Locate the cell with the specified text and output its [X, Y] center coordinate. 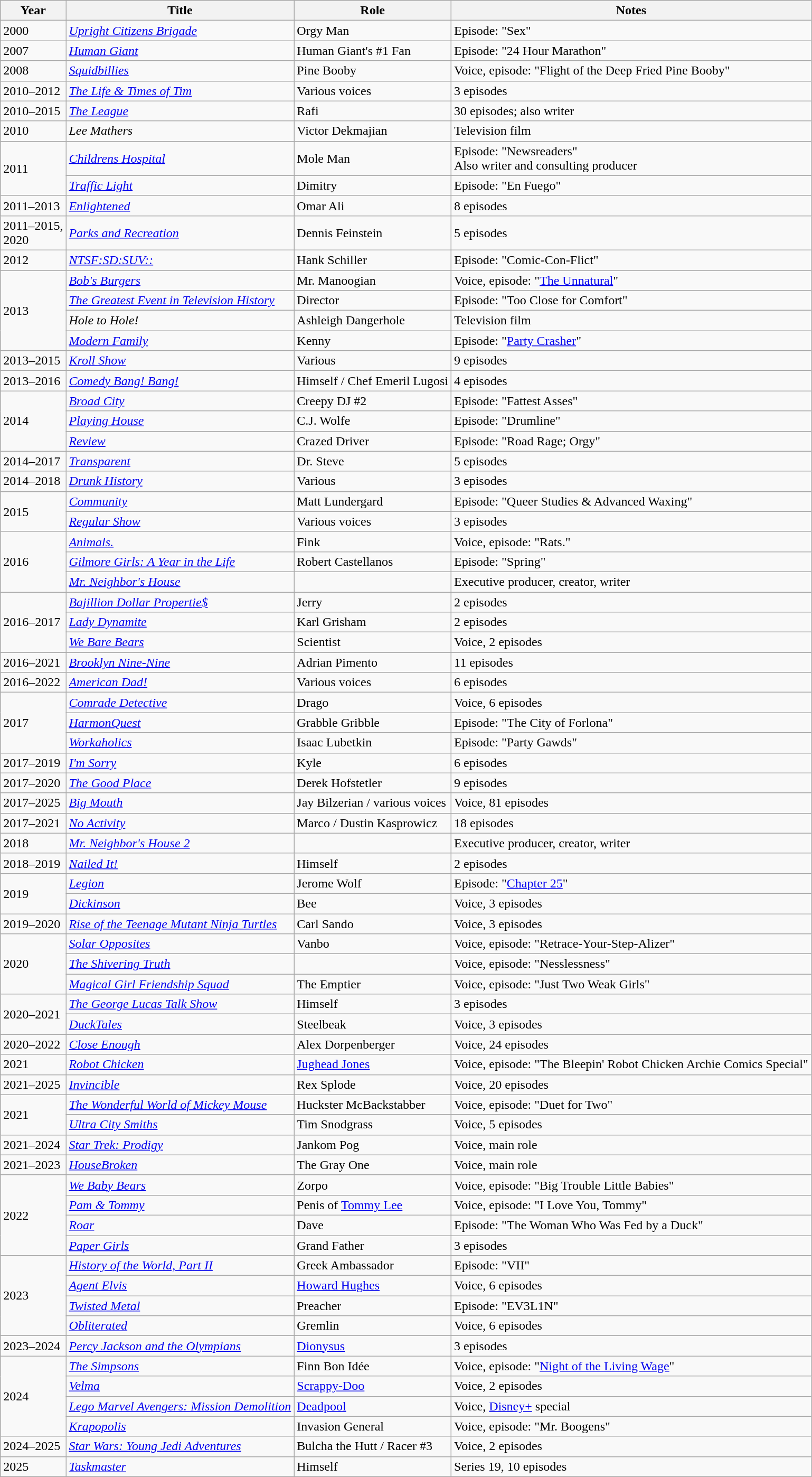
I'm Sorry [180, 763]
Jerry [373, 602]
2011 [33, 168]
Nailed It! [180, 863]
Episode: "The Woman Who Was Fed by a Duck" [631, 1225]
The Gray One [373, 1165]
Episode: "Party Gawds" [631, 743]
Taskmaster [180, 1466]
Himself / Chef Emeril Lugosi [373, 381]
Drunk History [180, 481]
2023–2024 [33, 1346]
11 episodes [631, 662]
Bajillion Dollar Propertie$ [180, 602]
Orgy Man [373, 31]
Preacher [373, 1306]
2022 [33, 1215]
2010 [33, 131]
Percy Jackson and the Olympians [180, 1346]
Dave [373, 1225]
Crazed Driver [373, 441]
Episode: "EV3L1N" [631, 1306]
Traffic Light [180, 185]
Zorpo [373, 1185]
8 episodes [631, 205]
Solar Opposites [180, 944]
Mr. Neighbor's House [180, 582]
Fink [373, 541]
2023 [33, 1296]
Animals. [180, 541]
2017–2020 [33, 783]
Voice, episode: "The Unnatural" [631, 281]
Director [373, 301]
Voice, 24 episodes [631, 1044]
Mr. Manoogian [373, 281]
We Bare Bears [180, 642]
Dennis Feinstein [373, 232]
Childrens Hospital [180, 158]
Squidbillies [180, 71]
Voice, 81 episodes [631, 803]
Transparent [180, 461]
Voice, episode: "Rats." [631, 541]
2021–2025 [33, 1085]
Tim Snodgrass [373, 1125]
Episode: "Queer Studies & Advanced Waxing" [631, 501]
Voice, episode: "Duet for Two" [631, 1105]
Mr. Neighbor's House 2 [180, 843]
Marco / Dustin Kasprowicz [373, 823]
Episode: "Comic-Con-Flict" [631, 260]
Carl Sando [373, 924]
Jughead Jones [373, 1064]
Voice, 5 episodes [631, 1125]
Pine Booby [373, 71]
Broad City [180, 401]
Legion [180, 883]
Episode: "Chapter 25" [631, 883]
Voice, episode: "Flight of the Deep Fried Pine Booby" [631, 71]
Gremlin [373, 1326]
Voice, episode: "Just Two Weak Girls" [631, 984]
Rise of the Teenage Mutant Ninja Turtles [180, 924]
Paper Girls [180, 1245]
The Simpsons [180, 1366]
The Greatest Event in Television History [180, 301]
Lego Marvel Avengers: Mission Demolition [180, 1406]
Episode: "The City of Forlona" [631, 723]
Pam & Tommy [180, 1205]
C.J. Wolfe [373, 421]
The Shivering Truth [180, 964]
Kenny [373, 341]
2012 [33, 260]
Voice, episode: "Nesslessness" [631, 964]
2011–2013 [33, 205]
The League [180, 111]
History of the World, Part II [180, 1266]
Vanbo [373, 944]
Review [180, 441]
Episode: "Party Crasher" [631, 341]
Voice, episode: "Mr. Boogens" [631, 1426]
Series 19, 10 episodes [631, 1466]
Rex Splode [373, 1085]
Jay Bilzerian / various voices [373, 803]
Penis of Tommy Lee [373, 1205]
Dimitry [373, 185]
Rafi [373, 111]
Adrian Pimento [373, 662]
2016–2022 [33, 683]
Karl Grisham [373, 622]
Kroll Show [180, 361]
Episode: "Fattest Asses" [631, 401]
Voice, Disney+ special [631, 1406]
Episode: "24 Hour Marathon" [631, 51]
Year [33, 11]
The Good Place [180, 783]
Community [180, 501]
Deadpool [373, 1406]
Victor Dekmajian [373, 131]
Twisted Metal [180, 1306]
Dickinson [180, 903]
Hank Schiller [373, 260]
HarmonQuest [180, 723]
Finn Bon Idée [373, 1366]
2014–2018 [33, 481]
2010–2015 [33, 111]
2019 [33, 893]
Voice, episode: "The Bleepin' Robot Chicken Archie Comics Special" [631, 1064]
2017–2025 [33, 803]
Big Mouth [180, 803]
2020–2022 [33, 1044]
Voice, episode: "Retrace-Your-Step-Alizer" [631, 944]
4 episodes [631, 381]
Gilmore Girls: A Year in the Life [180, 562]
2019–2020 [33, 924]
2007 [33, 51]
2015 [33, 511]
Star Wars: Young Jedi Adventures [180, 1446]
Episode: "VII" [631, 1266]
Episode: "Too Close for Comfort" [631, 301]
2017–2019 [33, 763]
Modern Family [180, 341]
Role [373, 11]
2020 [33, 964]
2024 [33, 1396]
Human Giant [180, 51]
Robert Castellanos [373, 562]
The Emptier [373, 984]
Episode: "Drumline" [631, 421]
Ultra City Smiths [180, 1125]
Episode: "Newsreaders"Also writer and consulting producer [631, 158]
We Baby Bears [180, 1185]
NTSF:SD:SUV:: [180, 260]
American Dad! [180, 683]
Obliterated [180, 1326]
Voice, episode: "Night of the Living Wage" [631, 1366]
2010–2012 [33, 91]
Episode: "Sex" [631, 31]
2013–2016 [33, 381]
Regular Show [180, 521]
Huckster McBackstabber [373, 1105]
2014–2017 [33, 461]
Bob's Burgers [180, 281]
Parks and Recreation [180, 232]
Howard Hughes [373, 1286]
Isaac Lubetkin [373, 743]
Hole to Hole! [180, 321]
Omar Ali [373, 205]
Title [180, 11]
Bee [373, 903]
2017 [33, 723]
Lady Dynamite [180, 622]
2021–2024 [33, 1145]
Grand Father [373, 1245]
2013 [33, 311]
Workaholics [180, 743]
Drago [373, 703]
Matt Lundergard [373, 501]
Human Giant's #1 Fan [373, 51]
Episode: "En Fuego" [631, 185]
Magical Girl Friendship Squad [180, 984]
DuckTales [180, 1024]
Voice, episode: "I Love You, Tommy" [631, 1205]
2016 [33, 562]
Invasion General [373, 1426]
Episode: "Spring" [631, 562]
2018–2019 [33, 863]
2018 [33, 843]
Greek Ambassador [373, 1266]
2000 [33, 31]
Kyle [373, 763]
Jankom Pog [373, 1145]
Krapopolis [180, 1426]
2008 [33, 71]
Notes [631, 11]
Robot Chicken [180, 1064]
Roar [180, 1225]
Comrade Detective [180, 703]
Scientist [373, 642]
Jerome Wolf [373, 883]
Alex Dorpenberger [373, 1044]
2024–2025 [33, 1446]
2020–2021 [33, 1014]
Dr. Steve [373, 461]
The Wonderful World of Mickey Mouse [180, 1105]
Dionysus [373, 1346]
The Life & Times of Tim [180, 91]
18 episodes [631, 823]
Episode: "Road Rage; Orgy" [631, 441]
Playing House [180, 421]
2016–2017 [33, 622]
2025 [33, 1466]
30 episodes; also writer [631, 111]
Bulcha the Hutt / Racer #3 [373, 1446]
2013–2015 [33, 361]
The George Lucas Talk Show [180, 1004]
No Activity [180, 823]
Scrappy-Doo [373, 1386]
Enlightened [180, 205]
Star Trek: Prodigy [180, 1145]
2021–2023 [33, 1165]
Voice, 20 episodes [631, 1085]
Mole Man [373, 158]
Brooklyn Nine-Nine [180, 662]
Grabble Gribble [373, 723]
Voice, episode: "Big Trouble Little Babies" [631, 1185]
HouseBroken [180, 1165]
Upright Citizens Brigade [180, 31]
Derek Hofstetler [373, 783]
2011–2015,2020 [33, 232]
Invincible [180, 1085]
2017–2021 [33, 823]
2014 [33, 421]
Creepy DJ #2 [373, 401]
2016–2021 [33, 662]
Velma [180, 1386]
Steelbeak [373, 1024]
Ashleigh Dangerhole [373, 321]
Close Enough [180, 1044]
Lee Mathers [180, 131]
Comedy Bang! Bang! [180, 381]
Agent Elvis [180, 1286]
